Return the [X, Y] coordinate for the center point of the cell that contains the specified text.  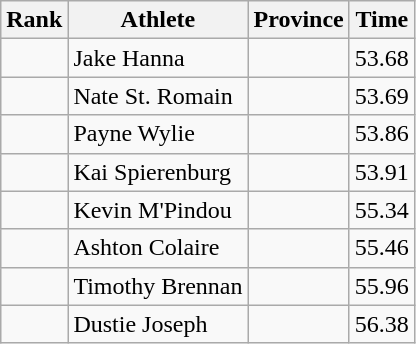
Jake Hanna [158, 58]
Athlete [158, 20]
53.86 [382, 134]
Dustie Joseph [158, 324]
Rank [34, 20]
55.46 [382, 248]
Nate St. Romain [158, 96]
Province [298, 20]
53.91 [382, 172]
Payne Wylie [158, 134]
55.96 [382, 286]
Kai Spierenburg [158, 172]
55.34 [382, 210]
Time [382, 20]
53.68 [382, 58]
Kevin M'Pindou [158, 210]
53.69 [382, 96]
Ashton Colaire [158, 248]
Timothy Brennan [158, 286]
56.38 [382, 324]
